Return [X, Y] of the center of cell containing provided text 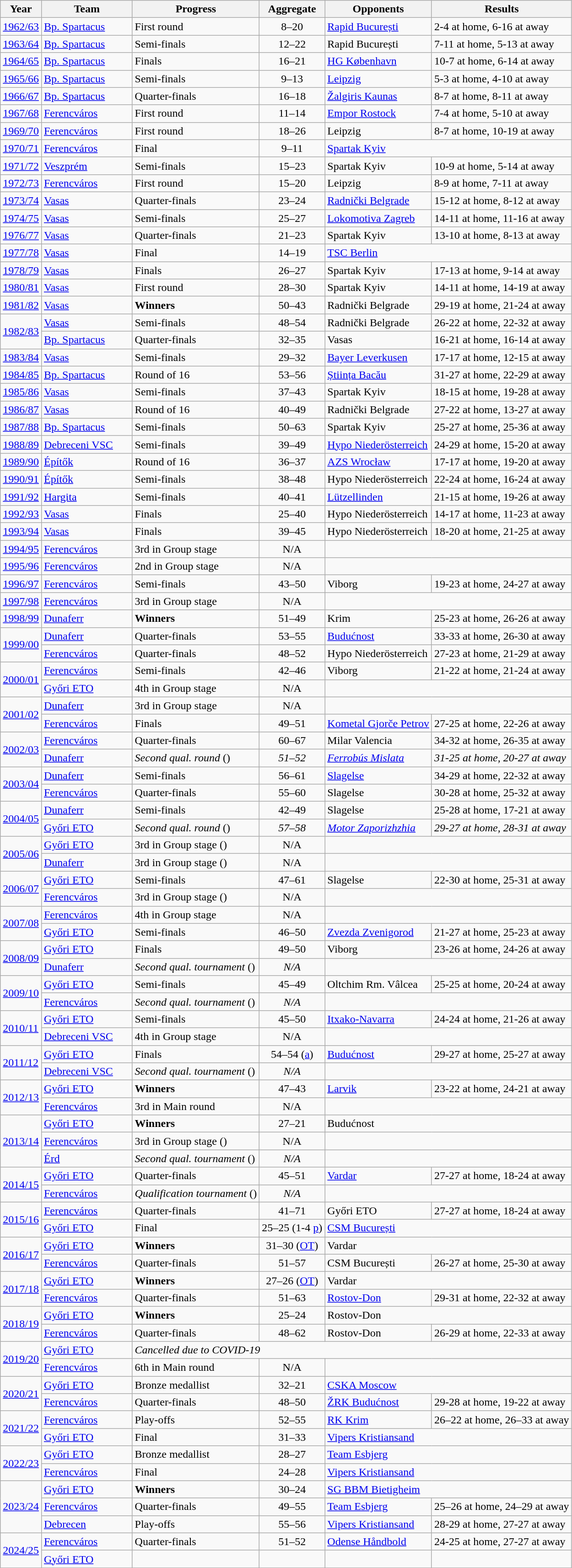
2009/10 [21, 993]
Lokomotiva Zagreb [378, 218]
1994/95 [21, 549]
13-10 at home, 8-13 at away [502, 236]
1985/86 [21, 392]
25-27 at home, 25-36 at away [502, 427]
2020/21 [21, 1394]
29-31 at home, 22-32 at away [502, 1298]
60–67 [292, 740]
39–45 [292, 532]
SG BBM Bietigheim [448, 1489]
25–27 [292, 218]
AZS Wrocław [378, 462]
Știința Bacău [378, 375]
1993/94 [21, 532]
26–22 at home, 26–33 at away [502, 1420]
1969/70 [21, 131]
1966/67 [21, 96]
2006/07 [21, 889]
25-23 at home, 26-26 at away [502, 619]
16-21 at home, 16-14 at away [502, 340]
42–46 [292, 671]
2021/22 [21, 1428]
23-22 at home, 24-21 at away [502, 1089]
45–50 [292, 1019]
15–23 [292, 166]
5-3 at home, 4-10 at away [502, 79]
2023/24 [21, 1507]
Progress [196, 9]
15–20 [292, 183]
2003/04 [21, 784]
52–55 [292, 1420]
18-15 at home, 19-28 at away [502, 392]
51–57 [292, 1263]
1962/63 [21, 27]
9–11 [292, 148]
51–49 [292, 619]
29-27 at home, 25-27 at away [502, 1054]
50–63 [292, 427]
1995/96 [21, 566]
Veszprém [87, 166]
1986/87 [21, 410]
2011/12 [21, 1062]
8–20 [292, 27]
45–51 [292, 1176]
25–24 [292, 1315]
21-15 at home, 19-26 at away [502, 496]
1981/82 [21, 305]
17-17 at home, 12-15 at away [502, 357]
54–54 (a) [292, 1054]
42–49 [292, 810]
RK Krim [378, 1420]
50–43 [292, 305]
1965/66 [21, 79]
56–61 [292, 776]
2004/05 [21, 819]
2016/17 [21, 1254]
53–56 [292, 375]
48–62 [292, 1333]
1987/88 [21, 427]
2010/11 [21, 1028]
14-11 at home, 14-19 at away [502, 288]
2013/14 [21, 1141]
1976/77 [21, 236]
HG København [378, 61]
14-11 at home, 11-16 at away [502, 218]
31–30 (OT) [292, 1245]
17-17 at home, 19-20 at away [502, 462]
40–41 [292, 496]
55–56 [292, 1524]
2012/13 [21, 1098]
2019/20 [21, 1359]
8-7 at home, 8-11 at away [502, 96]
1963/64 [21, 44]
49–51 [292, 723]
25–25 (1-4 p) [292, 1228]
29-19 at home, 21-24 at away [502, 305]
34-32 at home, 26-35 at away [502, 740]
Odense Håndbold [378, 1541]
23–24 [292, 200]
1998/99 [21, 619]
11–14 [292, 113]
Empor Rostock [378, 113]
30–24 [292, 1489]
28–27 [292, 1455]
1996/97 [21, 584]
1983/84 [21, 357]
28–30 [292, 288]
Qualification tournament () [196, 1193]
2018/19 [21, 1324]
48–54 [292, 323]
26–27 [292, 270]
31–33 [292, 1437]
47–43 [292, 1089]
24–28 [292, 1472]
24-25 at home, 27-27 at away [502, 1541]
2015/16 [21, 1219]
8-7 at home, 10-19 at away [502, 131]
29-28 at home, 19-22 at away [502, 1402]
Year [21, 9]
57–58 [292, 828]
29–32 [292, 357]
ŽRK Budućnost [378, 1402]
43–50 [292, 584]
2007/08 [21, 923]
Hargita [87, 496]
31-27 at home, 22-29 at away [502, 375]
Kometal Gjorče Petrov [378, 723]
Ferrobús Mislata [378, 758]
25-25 at home, 20-24 at away [502, 984]
1980/81 [21, 288]
22-24 at home, 16-24 at away [502, 479]
Zvezda Zvenigorod [378, 932]
48–50 [292, 1402]
19-23 at home, 24-27 at away [502, 584]
37–43 [292, 392]
45–49 [292, 984]
6th in Main round [196, 1368]
26-22 at home, 22-32 at away [502, 323]
7-11 at home, 5-13 at away [502, 44]
Oltchim Rm. Vâlcea [378, 984]
14-17 at home, 11-23 at away [502, 514]
Bayer Leverkusen [378, 357]
2008/09 [21, 958]
32–21 [292, 1385]
15-12 at home, 8-12 at away [502, 200]
53–55 [292, 636]
1977/78 [21, 253]
2000/01 [21, 679]
Aggregate [292, 9]
1978/79 [21, 270]
1988/89 [21, 444]
21-27 at home, 25-23 at away [502, 932]
55–60 [292, 793]
26-29 at home, 22-33 at away [502, 1333]
2017/18 [21, 1289]
2005/06 [21, 854]
2022/23 [21, 1463]
2-4 at home, 6-16 at away [502, 27]
14–19 [292, 253]
24-29 at home, 15-20 at away [502, 444]
1967/68 [21, 113]
18–26 [292, 131]
8-9 at home, 7-11 at away [502, 183]
Milar Valencia [378, 740]
1997/98 [21, 601]
2014/15 [21, 1185]
Lützellinden [378, 496]
1989/90 [21, 462]
1999/00 [21, 645]
7-4 at home, 5-10 at away [502, 113]
51–63 [292, 1298]
Cancelled due to COVID-19 [352, 1350]
1991/92 [21, 496]
27–21 [292, 1124]
1972/73 [21, 183]
17-13 at home, 9-14 at away [502, 270]
28-29 at home, 27-27 at away [502, 1524]
Opponents [378, 9]
21-22 at home, 21-24 at away [502, 671]
10-9 at home, 5-14 at away [502, 166]
22-30 at home, 25-31 at away [502, 880]
38–48 [292, 479]
1970/71 [21, 148]
10-7 at home, 6-14 at away [502, 61]
39–49 [292, 444]
27-25 at home, 22-26 at away [502, 723]
2001/02 [21, 714]
24-24 at home, 21-26 at away [502, 1019]
Larvik [378, 1089]
1973/74 [21, 200]
TSC Berlin [448, 253]
25–26 at home, 24–29 at away [502, 1507]
36–37 [292, 462]
CSKA Moscow [448, 1385]
2nd in Group stage [196, 566]
9–13 [292, 79]
18-20 at home, 21-25 at away [502, 532]
16–18 [292, 96]
1992/93 [21, 514]
49–55 [292, 1507]
Itxako-Navarra [378, 1019]
47–61 [292, 880]
25-28 at home, 17-21 at away [502, 810]
48–52 [292, 653]
25–40 [292, 514]
2024/25 [21, 1550]
31-25 at home, 20-27 at away [502, 758]
1974/75 [21, 218]
32–35 [292, 340]
Team [87, 9]
Krim [378, 619]
46–50 [292, 932]
1971/72 [21, 166]
Debrecen [87, 1524]
Motor Zaporizhzhia [378, 828]
Results [502, 9]
1982/83 [21, 331]
26-27 at home, 25-30 at away [502, 1263]
Érd [87, 1158]
40–49 [292, 410]
41–71 [292, 1211]
16–21 [292, 61]
Žalgiris Kaunas [378, 96]
27-23 at home, 21-29 at away [502, 653]
27–26 (OT) [292, 1280]
2002/03 [21, 749]
30-28 at home, 25-32 at away [502, 793]
1990/91 [21, 479]
3rd in Main round [196, 1106]
29-27 at home, 28-31 at away [502, 828]
1964/65 [21, 61]
27-22 at home, 13-27 at away [502, 410]
23-26 at home, 24-26 at away [502, 949]
34-29 at home, 22-32 at away [502, 776]
12–22 [292, 44]
21–23 [292, 236]
49–50 [292, 949]
33-33 at home, 26-30 at away [502, 636]
1984/85 [21, 375]
